Extract the [x, y] coordinate from the center of the cell holding the provided text.  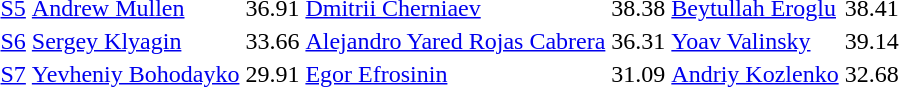
Sergey Klyagin [136, 41]
33.66 [272, 41]
36.31 [638, 41]
Yoav Valinsky [755, 41]
Alejandro Yared Rojas Cabrera [456, 41]
